Identify which cell holds the provided text, then report its (X, Y) central coordinate. 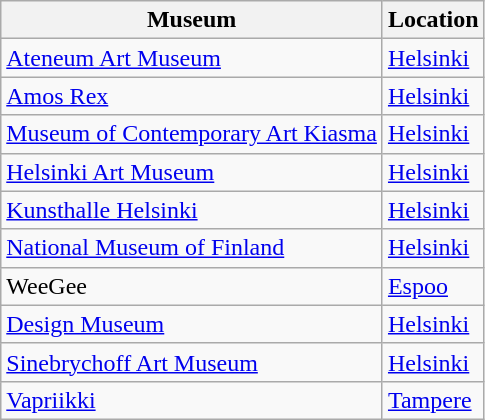
Tampere (433, 400)
Espoo (433, 286)
National Museum of Finland (192, 248)
Ateneum Art Museum (192, 58)
Amos Rex (192, 96)
Location (433, 20)
Vapriikki (192, 400)
Helsinki Art Museum (192, 172)
Sinebrychoff Art Museum (192, 362)
Museum of Contemporary Art Kiasma (192, 134)
Design Museum (192, 324)
Kunsthalle Helsinki (192, 210)
Museum (192, 20)
WeeGee (192, 286)
